Return [x, y] of the center of cell containing provided text 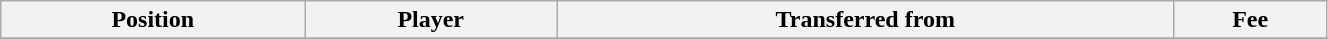
Player [431, 20]
Transferred from [866, 20]
Position [153, 20]
Fee [1250, 20]
